Scan for the cell matching the given text and deliver its (X, Y) coordinate at center. 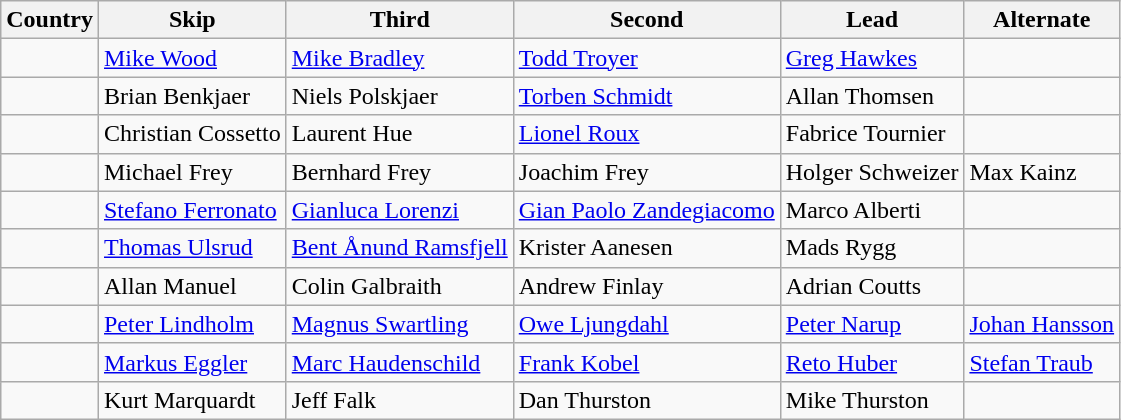
Lead (872, 20)
Andrew Finlay (646, 286)
Markus Eggler (192, 362)
Marc Haudenschild (400, 362)
Torben Schmidt (646, 96)
Johan Hansson (1042, 324)
Mike Thurston (872, 400)
Frank Kobel (646, 362)
Thomas Ulsrud (192, 248)
Gian Paolo Zandegiacomo (646, 210)
Dan Thurston (646, 400)
Kurt Marquardt (192, 400)
Krister Aanesen (646, 248)
Third (400, 20)
Holger Schweizer (872, 172)
Allan Manuel (192, 286)
Skip (192, 20)
Todd Troyer (646, 58)
Reto Huber (872, 362)
Brian Benkjaer (192, 96)
Peter Narup (872, 324)
Marco Alberti (872, 210)
Michael Frey (192, 172)
Niels Polskjaer (400, 96)
Stefan Traub (1042, 362)
Alternate (1042, 20)
Laurent Hue (400, 134)
Owe Ljungdahl (646, 324)
Jeff Falk (400, 400)
Mike Bradley (400, 58)
Peter Lindholm (192, 324)
Gianluca Lorenzi (400, 210)
Fabrice Tournier (872, 134)
Greg Hawkes (872, 58)
Second (646, 20)
Max Kainz (1042, 172)
Mads Rygg (872, 248)
Mike Wood (192, 58)
Country (50, 20)
Stefano Ferronato (192, 210)
Allan Thomsen (872, 96)
Joachim Frey (646, 172)
Colin Galbraith (400, 286)
Adrian Coutts (872, 286)
Christian Cossetto (192, 134)
Bernhard Frey (400, 172)
Magnus Swartling (400, 324)
Bent Ånund Ramsfjell (400, 248)
Lionel Roux (646, 134)
